Determine the [x, y] coordinate at the center of the cell enclosing the given text.  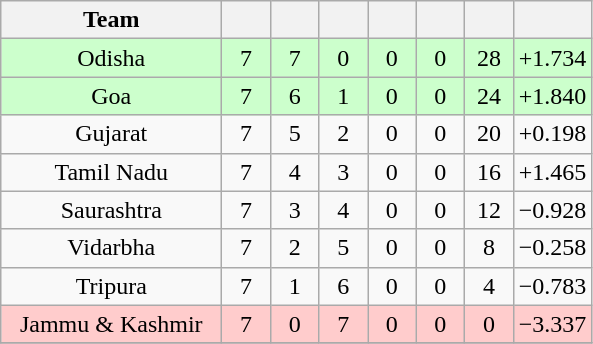
+0.198 [552, 134]
24 [490, 96]
Tripura [112, 286]
12 [490, 210]
Saurashtra [112, 210]
Team [112, 20]
−3.337 [552, 324]
−0.928 [552, 210]
20 [490, 134]
8 [490, 248]
+1.840 [552, 96]
−0.783 [552, 286]
−0.258 [552, 248]
Gujarat [112, 134]
+1.734 [552, 58]
Jammu & Kashmir [112, 324]
Tamil Nadu [112, 172]
Goa [112, 96]
Odisha [112, 58]
28 [490, 58]
16 [490, 172]
+1.465 [552, 172]
Vidarbha [112, 248]
